Provide the (x, y) coordinate of the cell's center where the given text is located.  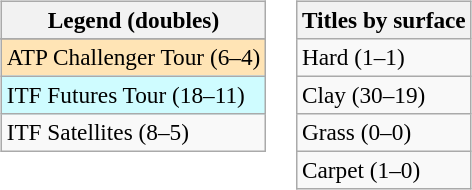
Hard (1–1) (384, 57)
Grass (0–0) (384, 133)
Clay (30–19) (384, 95)
ATP Challenger Tour (6–4) (133, 57)
ITF Satellites (8–5) (133, 133)
Legend (doubles) (133, 20)
Titles by surface (384, 20)
ITF Futures Tour (18–11) (133, 95)
Carpet (1–0) (384, 171)
